Identify which cell holds the provided text, then report its (X, Y) central coordinate. 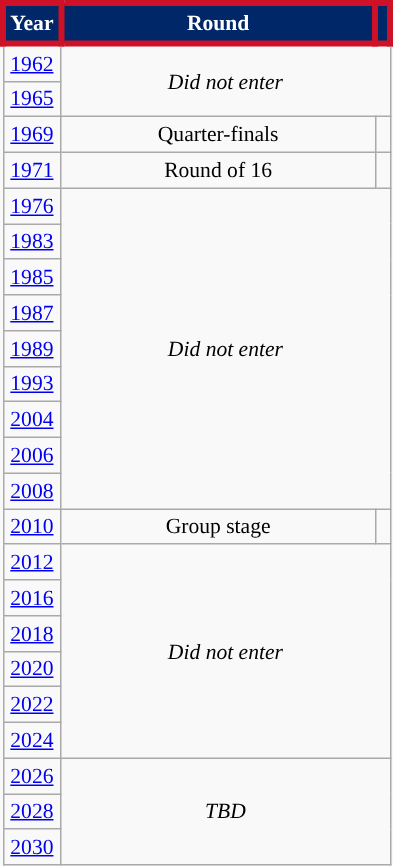
Group stage (218, 527)
2008 (32, 491)
1971 (32, 171)
Year (32, 23)
2012 (32, 563)
2030 (32, 848)
1987 (32, 313)
1976 (32, 206)
TBD (226, 812)
1983 (32, 242)
1985 (32, 278)
2010 (32, 527)
2018 (32, 634)
Round of 16 (218, 171)
2020 (32, 669)
2026 (32, 776)
1989 (32, 349)
2016 (32, 598)
2006 (32, 456)
Quarter-finals (218, 135)
1965 (32, 99)
Round (218, 23)
2028 (32, 812)
2024 (32, 741)
1962 (32, 63)
2022 (32, 705)
1969 (32, 135)
1993 (32, 384)
2004 (32, 420)
